Determine the [X, Y] coordinate at the center of the cell enclosing the given text.  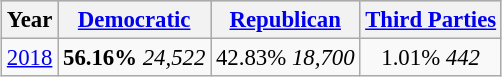
56.16% 24,522 [134, 58]
Year [30, 20]
1.01% 442 [431, 58]
2018 [30, 58]
Third Parties [431, 20]
Republican [286, 20]
42.83% 18,700 [286, 58]
Democratic [134, 20]
